Pinpoint the cell where the given text exists, returning its (X, Y) midpoint coordinate. 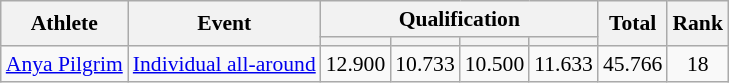
11.633 (564, 64)
Individual all-around (224, 64)
Anya Pilgrim (64, 64)
Qualification (460, 19)
Event (224, 24)
45.766 (632, 64)
12.900 (356, 64)
Athlete (64, 24)
10.733 (424, 64)
Total (632, 24)
Rank (698, 24)
18 (698, 64)
10.500 (494, 64)
